Output the [X, Y] coordinate of the center of the cell containing the given text.  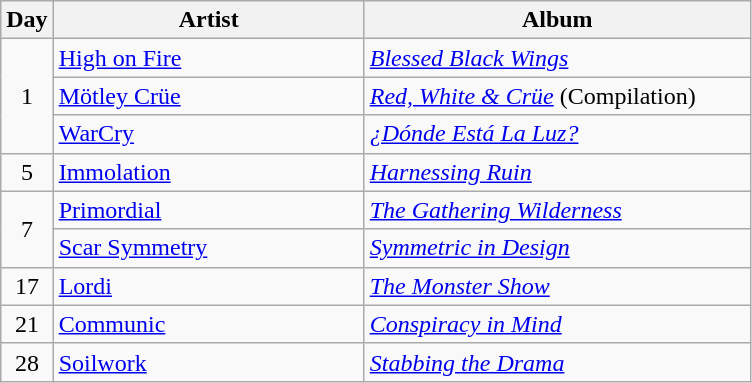
Album [557, 20]
Symmetric in Design [557, 248]
Conspiracy in Mind [557, 324]
28 [27, 362]
The Monster Show [557, 286]
High on Fire [208, 58]
1 [27, 96]
Scar Symmetry [208, 248]
Soilwork [208, 362]
Artist [208, 20]
Primordial [208, 210]
7 [27, 229]
17 [27, 286]
The Gathering Wilderness [557, 210]
21 [27, 324]
Red, White & Crüe (Compilation) [557, 96]
Communic [208, 324]
WarCry [208, 134]
Blessed Black Wings [557, 58]
5 [27, 172]
Mötley Crüe [208, 96]
Harnessing Ruin [557, 172]
Immolation [208, 172]
Lordi [208, 286]
Stabbing the Drama [557, 362]
Day [27, 20]
¿Dónde Está La Luz? [557, 134]
